Provide the (x, y) coordinate of the cell's center where the given text is located.  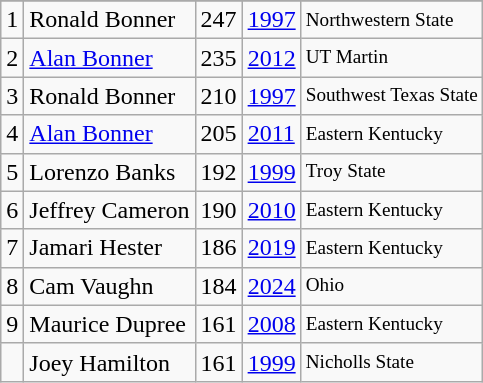
Troy State (392, 172)
205 (218, 134)
Jeffrey Cameron (110, 210)
235 (218, 58)
186 (218, 248)
210 (218, 96)
190 (218, 210)
3 (12, 96)
Maurice Dupree (110, 324)
Nicholls State (392, 362)
2024 (272, 286)
247 (218, 20)
2008 (272, 324)
2 (12, 58)
2019 (272, 248)
5 (12, 172)
9 (12, 324)
184 (218, 286)
2012 (272, 58)
Lorenzo Banks (110, 172)
7 (12, 248)
192 (218, 172)
6 (12, 210)
UT Martin (392, 58)
Ohio (392, 286)
4 (12, 134)
Joey Hamilton (110, 362)
Jamari Hester (110, 248)
1 (12, 20)
2010 (272, 210)
8 (12, 286)
Southwest Texas State (392, 96)
Northwestern State (392, 20)
2011 (272, 134)
Cam Vaughn (110, 286)
